Search for the cell housing the specified text and yield its [x, y] center coordinate. 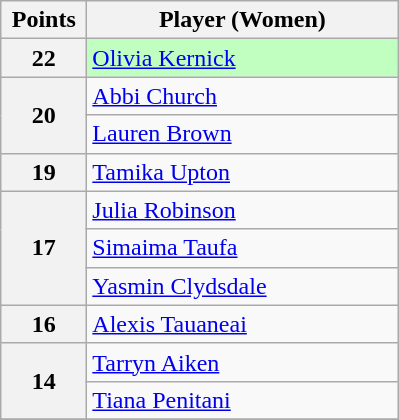
19 [44, 172]
Lauren Brown [242, 134]
17 [44, 248]
20 [44, 115]
Abbi Church [242, 96]
22 [44, 58]
Player (Women) [242, 20]
Points [44, 20]
Olivia Kernick [242, 58]
Julia Robinson [242, 210]
Tamika Upton [242, 172]
Tiana Penitani [242, 400]
Alexis Tauaneai [242, 324]
Simaima Taufa [242, 248]
Tarryn Aiken [242, 362]
16 [44, 324]
Yasmin Clydsdale [242, 286]
14 [44, 381]
